Find where the given text appears and provide that cell's center as [X, Y] coordinate. 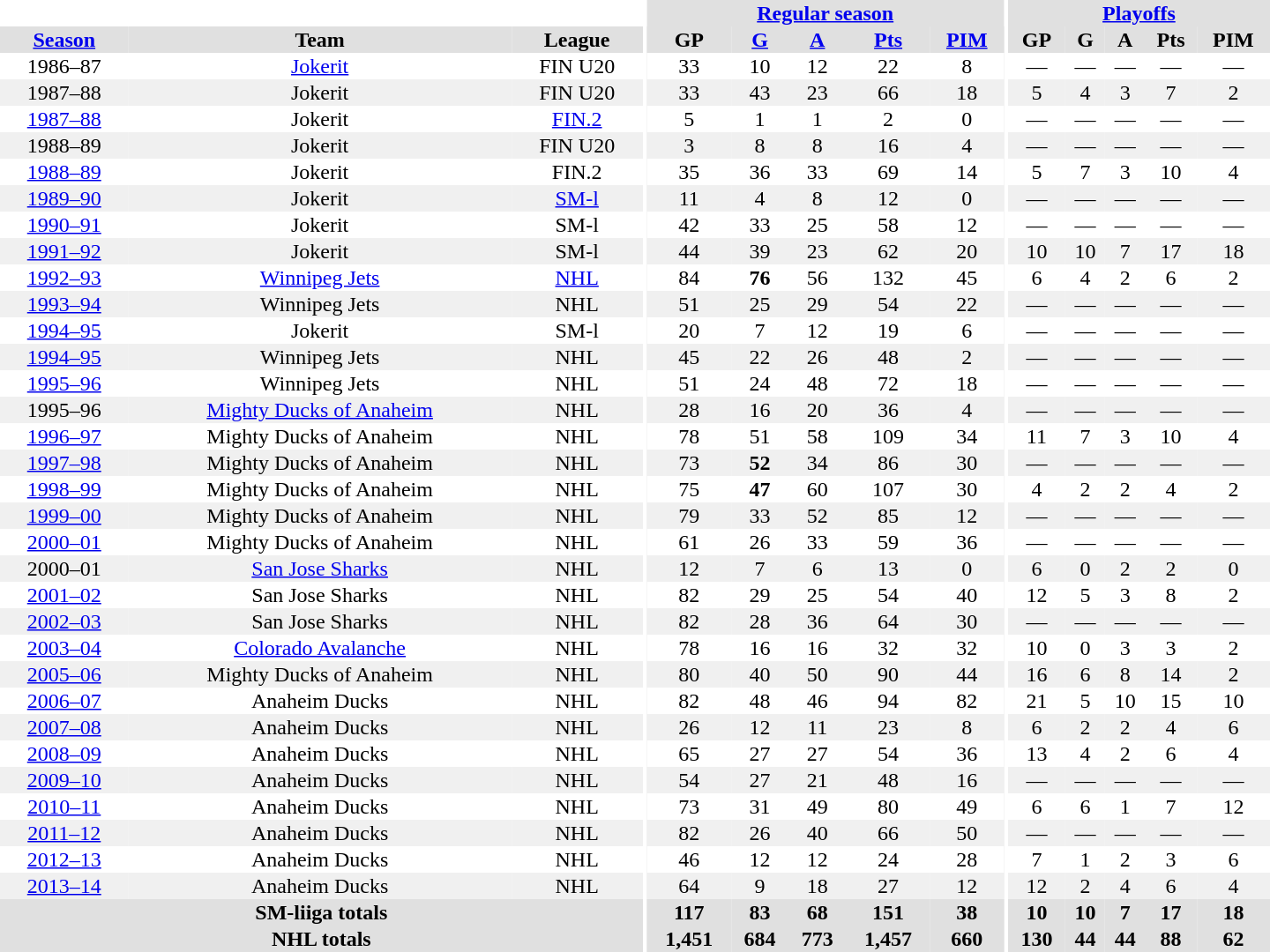
2006–07 [64, 701]
72 [887, 383]
9 [760, 886]
68 [817, 912]
1991–92 [64, 251]
1993–94 [64, 304]
1990–91 [64, 225]
94 [887, 701]
1989–90 [64, 198]
47 [760, 489]
2007–08 [64, 727]
2012–13 [64, 859]
1,457 [887, 939]
1998–99 [64, 489]
2002–03 [64, 621]
1986–87 [64, 66]
League [577, 40]
39 [760, 251]
2009–10 [64, 780]
60 [817, 489]
773 [817, 939]
Team [320, 40]
151 [887, 912]
2011–12 [64, 833]
1996–97 [64, 436]
684 [760, 939]
2008–09 [64, 754]
75 [690, 489]
2010–11 [64, 807]
31 [760, 807]
90 [887, 674]
84 [690, 278]
59 [887, 542]
130 [1037, 939]
132 [887, 278]
43 [760, 93]
SM-liiga totals [321, 912]
NHL totals [321, 939]
83 [760, 912]
42 [690, 225]
56 [817, 278]
79 [690, 516]
660 [967, 939]
Playoffs [1139, 13]
1997–98 [64, 463]
88 [1171, 939]
2001–02 [64, 595]
1999–00 [64, 516]
109 [887, 436]
Colorado Avalanche [320, 648]
65 [690, 754]
19 [887, 331]
Season [64, 40]
61 [690, 542]
107 [887, 489]
117 [690, 912]
15 [1171, 701]
2003–04 [64, 648]
1,451 [690, 939]
38 [967, 912]
85 [887, 516]
2005–06 [64, 674]
35 [690, 172]
76 [760, 278]
86 [887, 463]
Regular season [825, 13]
1992–93 [64, 278]
2013–14 [64, 886]
69 [887, 172]
